Detect which cell encompasses the target text, then output its [x, y] center coordinate. 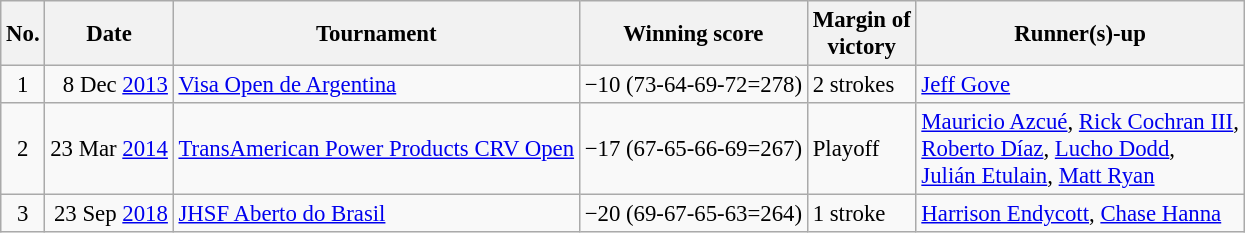
JHSF Aberto do Brasil [376, 214]
Playoff [862, 149]
23 Sep 2018 [109, 214]
Jeff Gove [1080, 85]
−10 (73-64-69-72=278) [693, 85]
1 [23, 85]
1 stroke [862, 214]
−20 (69-67-65-63=264) [693, 214]
Margin ofvictory [862, 34]
Winning score [693, 34]
Mauricio Azcué, Rick Cochran III, Roberto Díaz, Lucho Dodd, Julián Etulain, Matt Ryan [1080, 149]
Harrison Endycott, Chase Hanna [1080, 214]
Visa Open de Argentina [376, 85]
Tournament [376, 34]
TransAmerican Power Products CRV Open [376, 149]
2 [23, 149]
Runner(s)-up [1080, 34]
Date [109, 34]
−17 (67-65-66-69=267) [693, 149]
2 strokes [862, 85]
8 Dec 2013 [109, 85]
No. [23, 34]
3 [23, 214]
23 Mar 2014 [109, 149]
